Provide the [X, Y] coordinate of the cell's center where the given text is located.  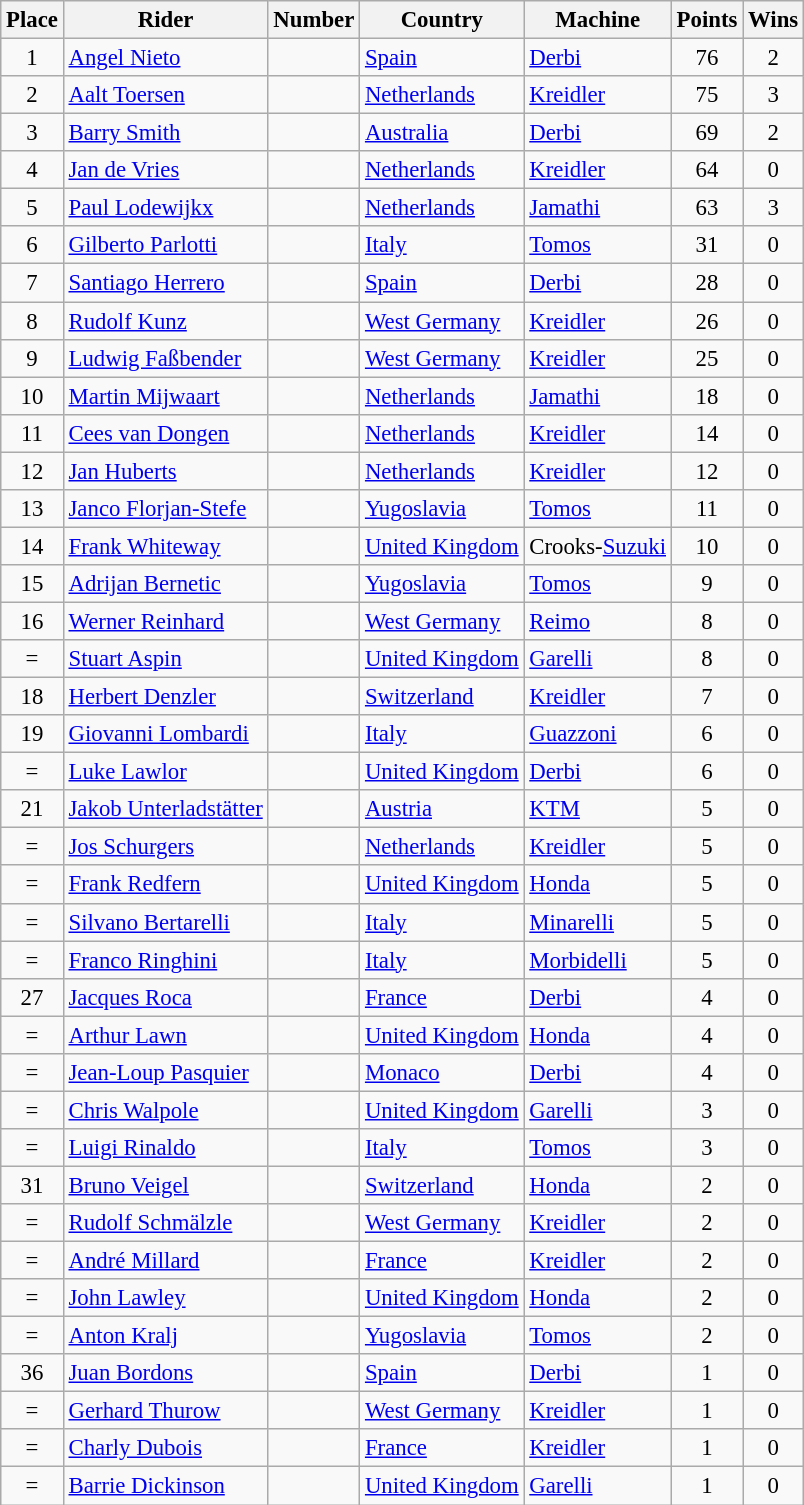
Giovanni Lombardi [166, 734]
Jean-Loup Pasquier [166, 1073]
Barrie Dickinson [166, 1486]
Chris Walpole [166, 1110]
Monaco [442, 1073]
Jos Schurgers [166, 847]
Rudolf Schmälzle [166, 1223]
19 [32, 734]
Adrijan Bernetic [166, 584]
Points [706, 20]
Silvano Bertarelli [166, 922]
28 [706, 283]
Barry Smith [166, 133]
Herbert Denzler [166, 697]
76 [706, 58]
Morbidelli [598, 960]
Gerhard Thurow [166, 1411]
Cees van Dongen [166, 433]
Frank Whiteway [166, 546]
Place [32, 20]
Juan Bordons [166, 1373]
16 [32, 621]
Machine [598, 20]
Anton Kralj [166, 1336]
KTM [598, 809]
Number [314, 20]
André Millard [166, 1261]
Arthur Lawn [166, 1035]
Werner Reinhard [166, 621]
15 [32, 584]
Country [442, 20]
Luke Lawlor [166, 772]
36 [32, 1373]
Santiago Herrero [166, 283]
69 [706, 133]
Jan Huberts [166, 471]
John Lawley [166, 1298]
Australia [442, 133]
25 [706, 358]
Austria [442, 809]
27 [32, 997]
Gilberto Parlotti [166, 245]
Reimo [598, 621]
Frank Redfern [166, 885]
Wins [774, 20]
Rider [166, 20]
75 [706, 95]
Franco Ringhini [166, 960]
63 [706, 208]
Stuart Aspin [166, 659]
Jan de Vries [166, 170]
Charly Dubois [166, 1449]
21 [32, 809]
Martin Mijwaart [166, 396]
Jacques Roca [166, 997]
Janco Florjan-Stefe [166, 509]
Luigi Rinaldo [166, 1148]
Jakob Unterladstätter [166, 809]
26 [706, 321]
13 [32, 509]
Ludwig Faßbender [166, 358]
Minarelli [598, 922]
Crooks-Suzuki [598, 546]
Angel Nieto [166, 58]
Guazzoni [598, 734]
Aalt Toersen [166, 95]
64 [706, 170]
Bruno Veigel [166, 1185]
Rudolf Kunz [166, 321]
Paul Lodewijkx [166, 208]
